From the cell containing the given text, extract its center point as [X, Y] coordinate. 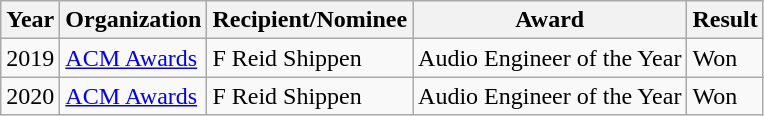
2019 [30, 58]
Result [725, 20]
Organization [134, 20]
Recipient/Nominee [310, 20]
Year [30, 20]
2020 [30, 96]
Award [550, 20]
